Return [X, Y] of the center of cell containing provided text 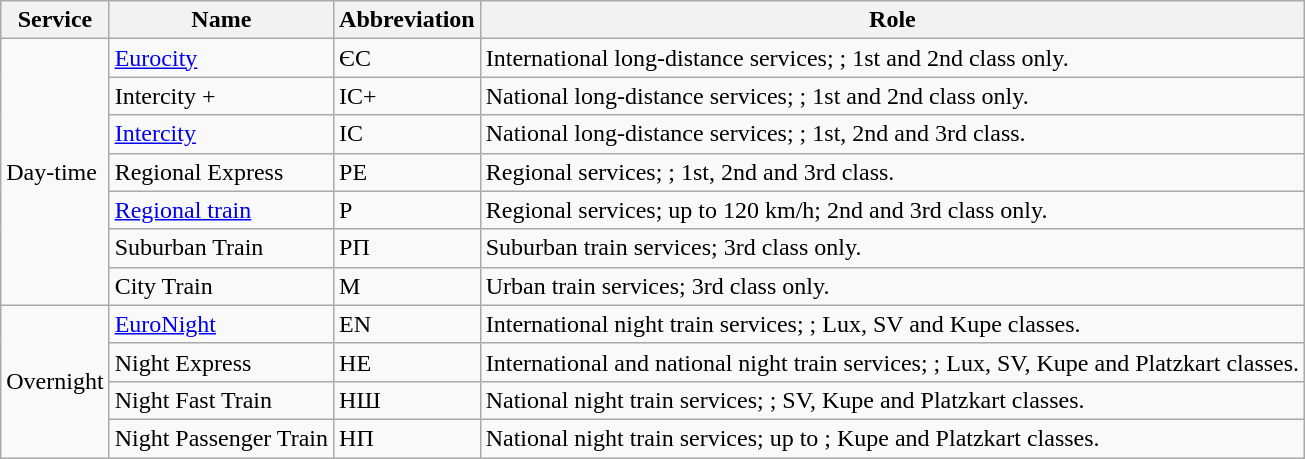
International and national night train services; ; Lux, SV, Kupe and Platzkart classes. [892, 362]
Regional train [221, 210]
National long-distance services; ; 1st and 2nd class only. [892, 96]
Regional services; up to 120 km/h; 2nd and 3rd class only. [892, 210]
Day-time [55, 172]
НШ [408, 400]
National long-distance services; ; 1st, 2nd and 3rd class. [892, 134]
Night Passenger Train [221, 438]
Overnight [55, 381]
National night train services; ; SV, Kupe and Platzkart classes. [892, 400]
PП [408, 248]
Service [55, 20]
International long-distance services; ; 1st and 2nd class only. [892, 58]
Role [892, 20]
City Train [221, 286]
НЕ [408, 362]
Suburban train services; 3rd class only. [892, 248]
National night train services; up to ; Kupe and Platzkart classes. [892, 438]
НП [408, 438]
International night train services; ; Lux, SV and Kupe classes. [892, 324]
EN [408, 324]
Urban train services; 3rd class only. [892, 286]
P [408, 210]
Night Express [221, 362]
Eurocity [221, 58]
Regional Express [221, 172]
Intercity + [221, 96]
M [408, 286]
Suburban Train [221, 248]
Intercity [221, 134]
ІС+ [408, 96]
ЄС [408, 58]
PE [408, 172]
EuroNight [221, 324]
Night Fast Train [221, 400]
ІC [408, 134]
Regional services; ; 1st, 2nd and 3rd class. [892, 172]
Name [221, 20]
Abbreviation [408, 20]
